Search for the cell housing the specified text and yield its [x, y] center coordinate. 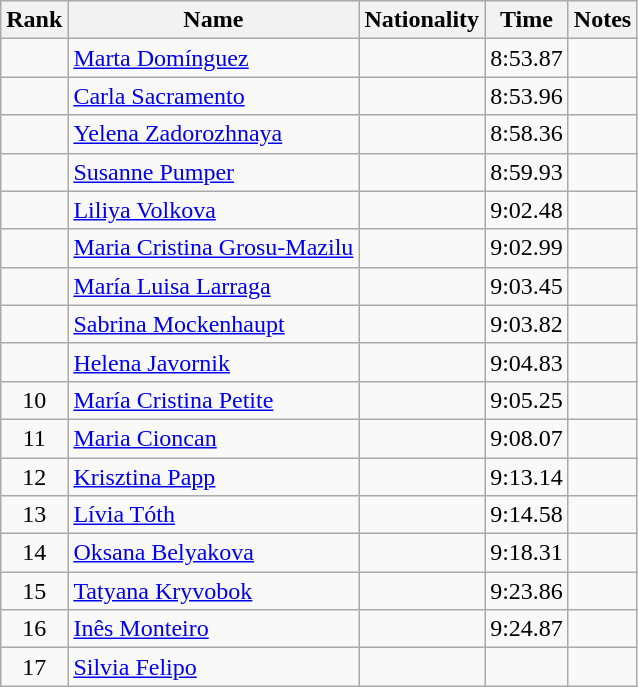
Silvia Felipo [214, 667]
9:14.58 [527, 515]
9:18.31 [527, 553]
14 [34, 553]
Lívia Tóth [214, 515]
9:23.86 [527, 591]
8:59.93 [527, 172]
8:53.87 [527, 58]
8:58.36 [527, 134]
Tatyana Kryvobok [214, 591]
Susanne Pumper [214, 172]
Helena Javornik [214, 362]
9:24.87 [527, 629]
Liliya Volkova [214, 210]
9:02.99 [527, 248]
15 [34, 591]
12 [34, 477]
16 [34, 629]
Sabrina Mockenhaupt [214, 324]
Rank [34, 20]
Maria Cristina Grosu-Mazilu [214, 248]
María Cristina Petite [214, 400]
María Luisa Larraga [214, 286]
Maria Cioncan [214, 438]
9:05.25 [527, 400]
9:02.48 [527, 210]
9:03.45 [527, 286]
Carla Sacramento [214, 96]
Oksana Belyakova [214, 553]
10 [34, 400]
11 [34, 438]
Marta Domínguez [214, 58]
Yelena Zadorozhnaya [214, 134]
9:03.82 [527, 324]
9:08.07 [527, 438]
Time [527, 20]
Notes [602, 20]
8:53.96 [527, 96]
Krisztina Papp [214, 477]
13 [34, 515]
9:13.14 [527, 477]
Name [214, 20]
9:04.83 [527, 362]
Nationality [422, 20]
17 [34, 667]
Inês Monteiro [214, 629]
